Locate the cell with the specified text and output its (x, y) center coordinate. 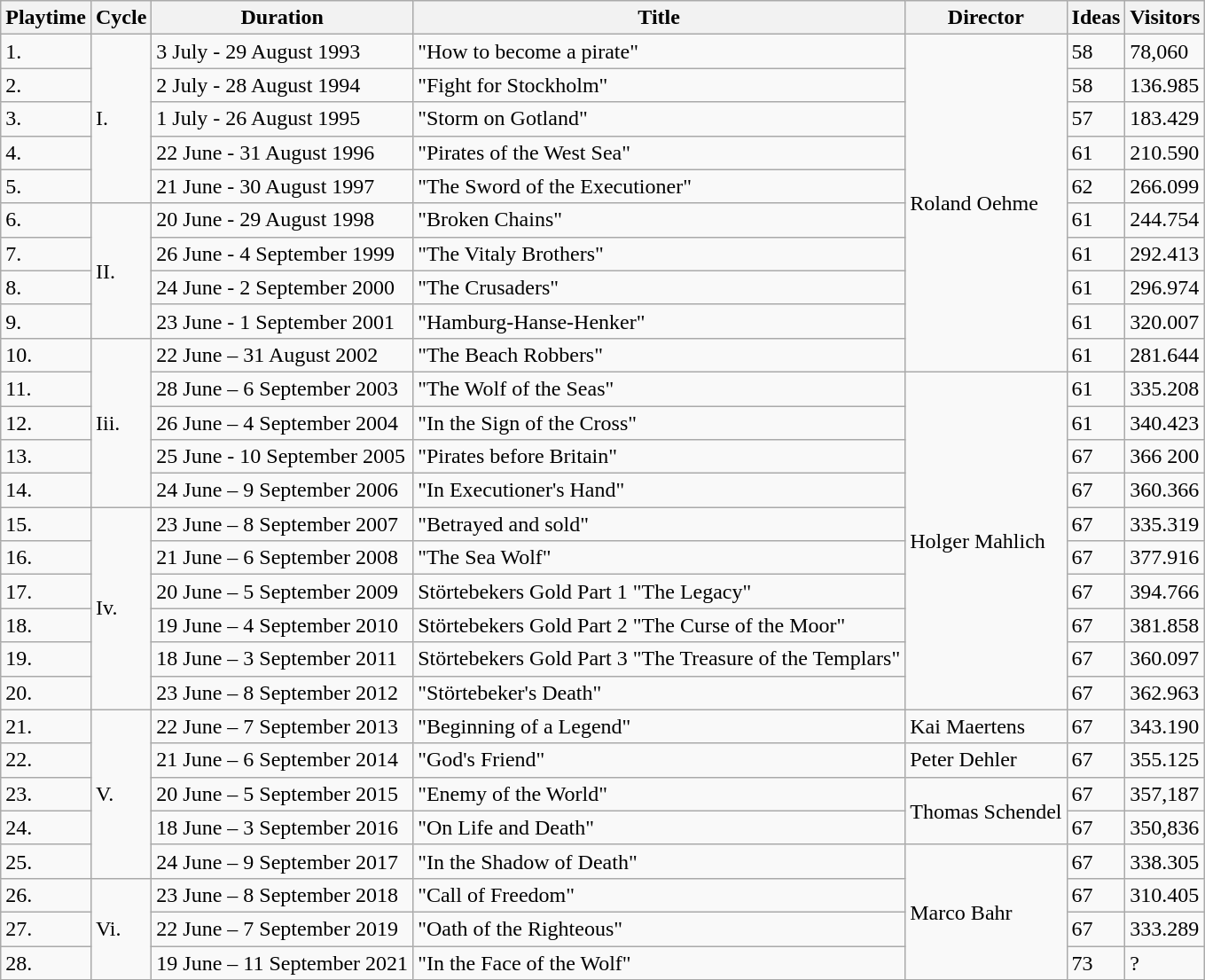
24 June - 2 September 2000 (282, 287)
"Enemy of the World" (660, 794)
2. (46, 85)
26. (46, 895)
"How to become a pirate" (660, 51)
25. (46, 861)
"In Executioner's Hand" (660, 490)
"Call of Freedom" (660, 895)
360.097 (1165, 659)
23 June – 8 September 2018 (282, 895)
335.319 (1165, 524)
Peter Dehler (986, 760)
Kai Maertens (986, 726)
26 June – 4 September 2004 (282, 423)
21 June – 6 September 2008 (282, 558)
343.190 (1165, 726)
355.125 (1165, 760)
136.985 (1165, 85)
27. (46, 929)
Störtebekers Gold Part 1 "The Legacy" (660, 592)
I. (121, 119)
"Broken Chains" (660, 220)
7. (46, 254)
21. (46, 726)
Title (660, 18)
"Fight for Stockholm" (660, 85)
18. (46, 625)
19 June – 4 September 2010 (282, 625)
266.099 (1165, 186)
"The Beach Robbers" (660, 355)
"Betrayed and sold" (660, 524)
"Beginning of a Legend" (660, 726)
310.405 (1165, 895)
281.644 (1165, 355)
17. (46, 592)
16. (46, 558)
15. (46, 524)
Holger Mahlich (986, 541)
"The Vitaly Brothers" (660, 254)
Thomas Schendel (986, 811)
"The Sword of the Executioner" (660, 186)
24. (46, 827)
Duration (282, 18)
19. (46, 659)
362.963 (1165, 693)
Iv. (121, 608)
9. (46, 321)
340.423 (1165, 423)
23 June – 8 September 2012 (282, 693)
8. (46, 287)
1. (46, 51)
Ideas (1096, 18)
21 June - 30 August 1997 (282, 186)
"On Life and Death" (660, 827)
"In the Sign of the Cross" (660, 423)
"The Wolf of the Seas" (660, 388)
292.413 (1165, 254)
Marco Bahr (986, 912)
338.305 (1165, 861)
"Pirates of the West Sea" (660, 153)
2 July - 28 August 1994 (282, 85)
? (1165, 962)
"The Crusaders" (660, 287)
V. (121, 794)
"Oath of the Righteous" (660, 929)
335.208 (1165, 388)
22. (46, 760)
"God's Friend" (660, 760)
23. (46, 794)
3 July - 29 August 1993 (282, 51)
25 June - 10 September 2005 (282, 457)
28. (46, 962)
333.289 (1165, 929)
26 June - 4 September 1999 (282, 254)
Iii. (121, 422)
II. (121, 270)
357,187 (1165, 794)
"Störtebeker's Death" (660, 693)
20. (46, 693)
"Storm on Gotland" (660, 119)
"In the Face of the Wolf" (660, 962)
6. (46, 220)
5. (46, 186)
14. (46, 490)
22 June – 7 September 2019 (282, 929)
1 July - 26 August 1995 (282, 119)
296.974 (1165, 287)
210.590 (1165, 153)
23 June – 8 September 2007 (282, 524)
10. (46, 355)
3. (46, 119)
13. (46, 457)
Cycle (121, 18)
Störtebekers Gold Part 2 "The Curse of the Moor" (660, 625)
12. (46, 423)
244.754 (1165, 220)
"Pirates before Britain" (660, 457)
"The Sea Wolf" (660, 558)
19 June – 11 September 2021 (282, 962)
62 (1096, 186)
Visitors (1165, 18)
21 June – 6 September 2014 (282, 760)
20 June - 29 August 1998 (282, 220)
183.429 (1165, 119)
20 June – 5 September 2015 (282, 794)
366 200 (1165, 457)
57 (1096, 119)
350,836 (1165, 827)
360.366 (1165, 490)
24 June – 9 September 2006 (282, 490)
Playtime (46, 18)
23 June - 1 September 2001 (282, 321)
22 June - 31 August 1996 (282, 153)
4. (46, 153)
73 (1096, 962)
394.766 (1165, 592)
78,060 (1165, 51)
"Hamburg-Hanse-Henker" (660, 321)
Vi. (121, 929)
Director (986, 18)
18 June – 3 September 2016 (282, 827)
381.858 (1165, 625)
Störtebekers Gold Part 3 "The Treasure of the Templars" (660, 659)
22 June – 31 August 2002 (282, 355)
22 June – 7 September 2013 (282, 726)
Roland Oehme (986, 204)
320.007 (1165, 321)
24 June – 9 September 2017 (282, 861)
"In the Shadow of Death" (660, 861)
18 June – 3 September 2011 (282, 659)
377.916 (1165, 558)
20 June – 5 September 2009 (282, 592)
11. (46, 388)
28 June – 6 September 2003 (282, 388)
